Detect which cell encompasses the target text, then output its (x, y) center coordinate. 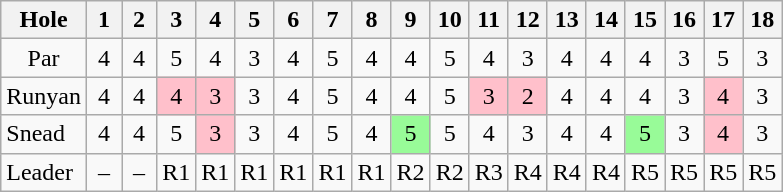
11 (488, 20)
14 (606, 20)
10 (450, 20)
8 (372, 20)
Par (44, 58)
1 (104, 20)
15 (644, 20)
18 (762, 20)
12 (528, 20)
7 (332, 20)
Snead (44, 134)
16 (684, 20)
17 (724, 20)
Leader (44, 172)
R3 (488, 172)
13 (566, 20)
6 (294, 20)
Hole (44, 20)
9 (410, 20)
Runyan (44, 96)
